Find where the given text appears and provide that cell's center as [x, y] coordinate. 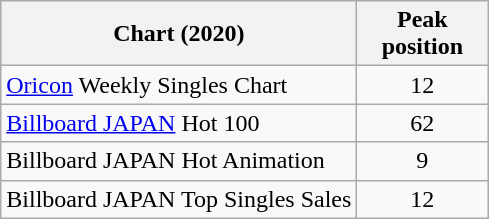
62 [422, 123]
9 [422, 161]
Oricon Weekly Singles Chart [179, 85]
Billboard JAPAN Top Singles Sales [179, 199]
Billboard JAPAN Hot Animation [179, 161]
Billboard JAPAN Hot 100 [179, 123]
Chart (2020) [179, 34]
Peak position [422, 34]
